Search for the cell housing the specified text and yield its [X, Y] center coordinate. 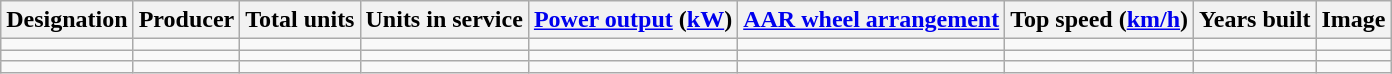
Units in service [444, 20]
Years built [1255, 20]
Total units [300, 20]
Power output (kW) [632, 20]
AAR wheel arrangement [872, 20]
Designation [67, 20]
Image [1354, 20]
Top speed (km/h) [1100, 20]
Producer [186, 20]
